Return (x, y) of the center of cell containing provided text 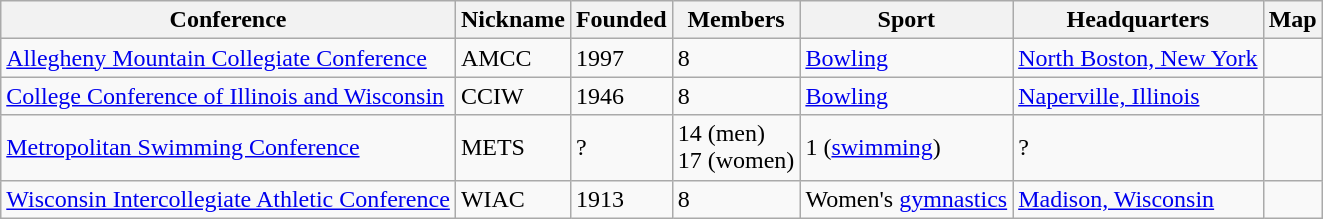
Founded (621, 20)
CCIW (512, 96)
1946 (621, 96)
Headquarters (1138, 20)
WIAC (512, 199)
North Boston, New York (1138, 58)
Allegheny Mountain Collegiate Conference (228, 58)
METS (512, 148)
Sport (906, 20)
Conference (228, 20)
1913 (621, 199)
Women's gymnastics (906, 199)
1 (swimming) (906, 148)
Madison, Wisconsin (1138, 199)
Wisconsin Intercollegiate Athletic Conference (228, 199)
Nickname (512, 20)
AMCC (512, 58)
1997 (621, 58)
College Conference of Illinois and Wisconsin (228, 96)
Map (1292, 20)
Naperville, Illinois (1138, 96)
Members (736, 20)
14 (men)17 (women) (736, 148)
Metropolitan Swimming Conference (228, 148)
